Return (x, y) of the center of cell containing provided text 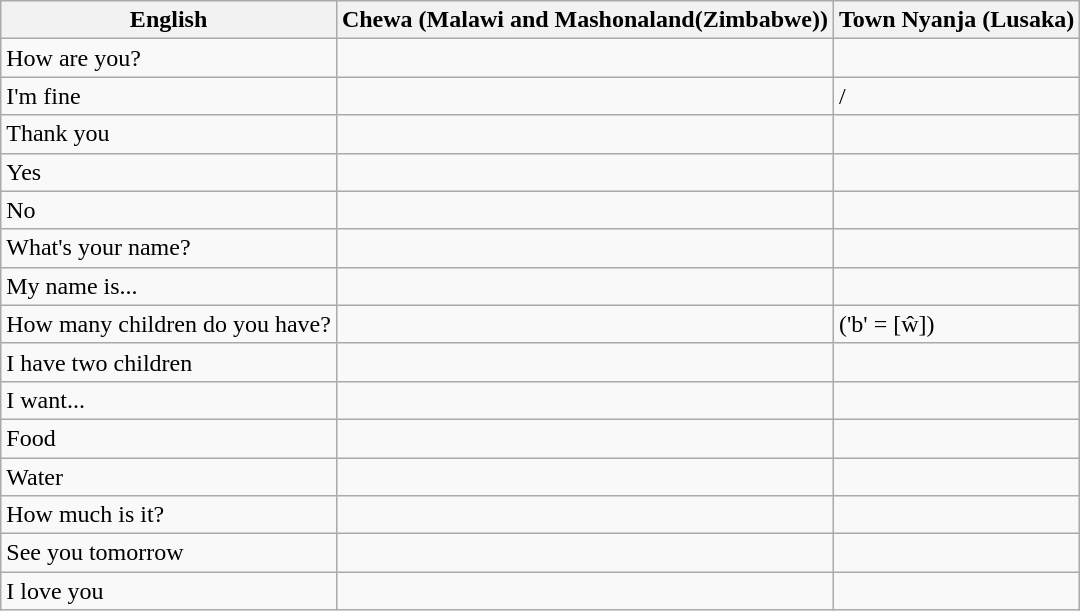
My name is... (169, 286)
No (169, 210)
Chewa (Malawi and Mashonaland(Zimbabwe)) (584, 20)
I want... (169, 400)
I'm fine (169, 96)
How many children do you have? (169, 324)
/ (957, 96)
What's your name? (169, 248)
('b' = [ŵ]) (957, 324)
Town Nyanja (Lusaka) (957, 20)
How are you? (169, 58)
I love you (169, 591)
See you tomorrow (169, 553)
Water (169, 477)
English (169, 20)
Thank you (169, 134)
How much is it? (169, 515)
I have two children (169, 362)
Yes (169, 172)
Food (169, 438)
